From the cell containing the given text, extract its center point as [x, y] coordinate. 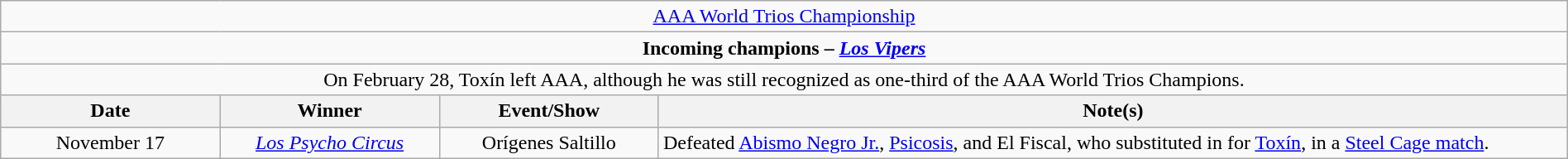
On February 28, Toxín left AAA, although he was still recognized as one-third of the AAA World Trios Champions. [784, 79]
Incoming champions – Los Vipers [784, 48]
AAA World Trios Championship [784, 17]
Date [111, 111]
Defeated Abismo Negro Jr., Psicosis, and El Fiscal, who substituted in for Toxín, in a Steel Cage match. [1113, 142]
Orígenes Saltillo [549, 142]
Los Psycho Circus [329, 142]
Note(s) [1113, 111]
Winner [329, 111]
Event/Show [549, 111]
November 17 [111, 142]
